Provide the (x, y) coordinate of the cell's center where the given text is located.  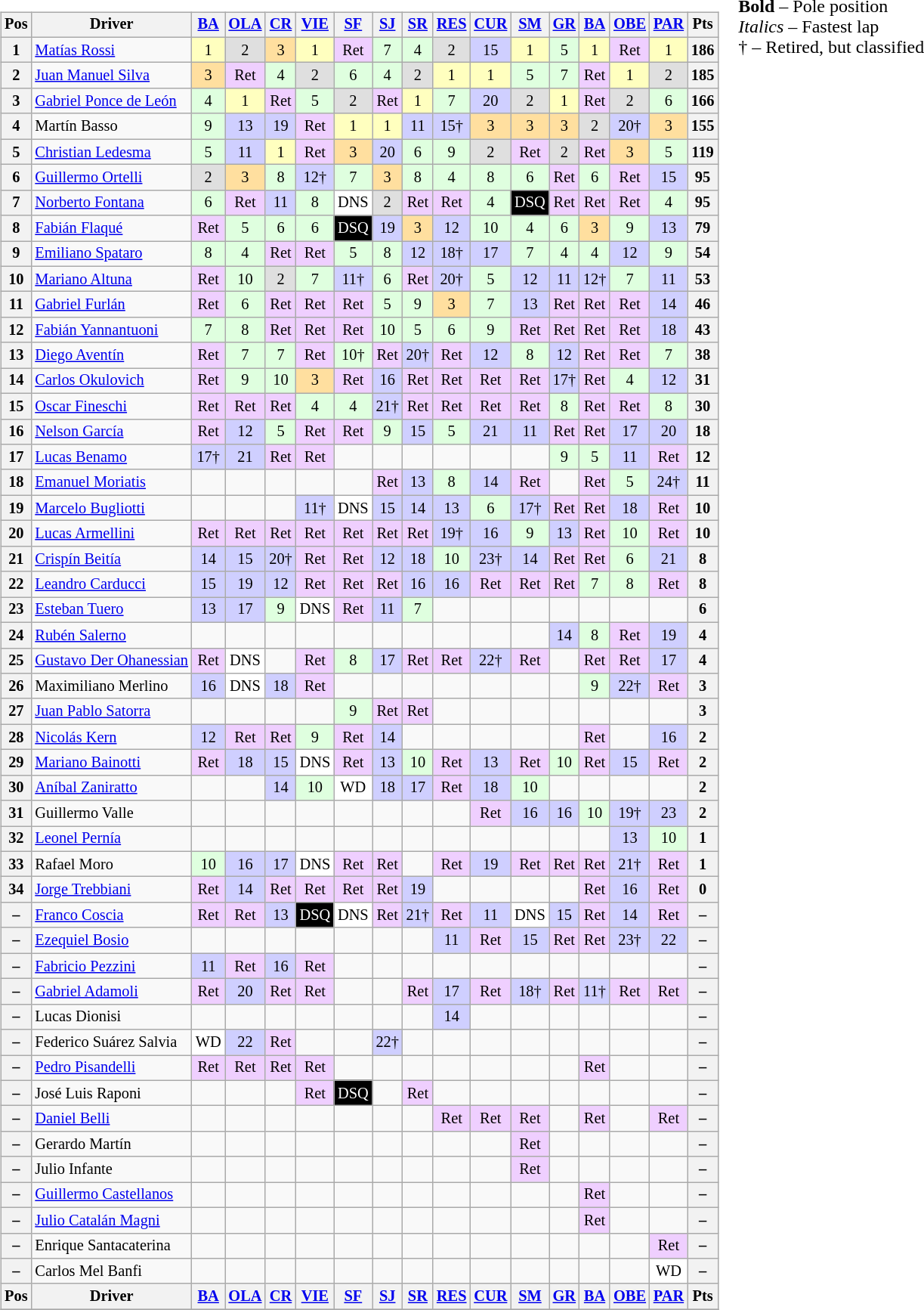
Martín Basso (111, 126)
Guillermo Valle (111, 813)
Fabricio Pezzini (111, 966)
Crispín Beitía (111, 559)
24 (16, 635)
Lucas Armellini (111, 534)
Daniel Belli (111, 1119)
Leandro Carducci (111, 584)
155 (703, 126)
Mariano Altuna (111, 279)
Marcelo Bugliotti (111, 508)
0 (703, 890)
Norberto Fontana (111, 203)
46 (703, 305)
Aníbal Zaniratto (111, 788)
79 (703, 228)
Maximiliano Merlino (111, 686)
Gerardo Martín (111, 1144)
24† (669, 482)
186 (703, 50)
Juan Manuel Silva (111, 76)
Leonel Pernía (111, 839)
Juan Pablo Satorra (111, 711)
33 (16, 864)
26 (16, 686)
32 (16, 839)
27 (16, 711)
Gustavo Der Ohanessian (111, 661)
Diego Aventín (111, 355)
Julio Catalán Magni (111, 1220)
53 (703, 279)
Mariano Bainotti (111, 763)
34 (16, 890)
Fabián Flaqué (111, 228)
38 (703, 355)
28 (16, 737)
166 (703, 101)
185 (703, 76)
Matías Rossi (111, 50)
29 (16, 763)
Gabriel Adamoli (111, 992)
Emanuel Moriatis (111, 482)
Rubén Salerno (111, 635)
Nelson García (111, 432)
15† (452, 126)
José Luis Raponi (111, 1093)
Emiliano Spataro (111, 254)
Gabriel Ponce de León (111, 101)
Oscar Fineschi (111, 406)
25 (16, 661)
Christian Ledesma (111, 152)
Federico Suárez Salvia (111, 1042)
Jorge Trebbiani (111, 890)
Carlos Okulovich (111, 381)
Gabriel Furlán (111, 305)
Fabián Yannantuoni (111, 330)
Nicolás Kern (111, 737)
Rafael Moro (111, 864)
Ezequiel Bosio (111, 940)
54 (703, 254)
43 (703, 330)
Lucas Dionisi (111, 1017)
Carlos Mel Banfi (111, 1271)
Enrique Santacaterina (111, 1246)
Julio Infante (111, 1169)
Pedro Pisandelli (111, 1068)
10† (353, 355)
Lucas Benamo (111, 457)
Esteban Tuero (111, 610)
Guillermo Ortelli (111, 178)
119 (703, 152)
Franco Coscia (111, 915)
Guillermo Castellanos (111, 1195)
